Provide the (x, y) coordinate of the cell's center where the given text is located.  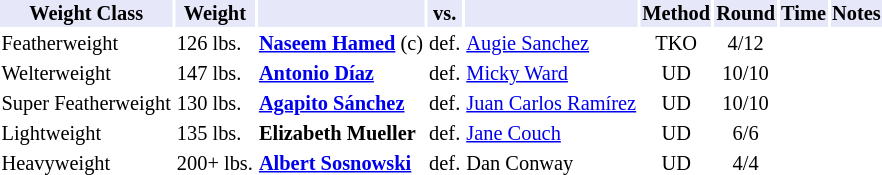
Weight Class (86, 14)
126 lbs. (214, 44)
Welterweight (86, 74)
Featherweight (86, 44)
Round (746, 14)
Method (676, 14)
Lightweight (86, 134)
Juan Carlos Ramírez (552, 104)
Micky Ward (552, 74)
TKO (676, 44)
Naseem Hamed (c) (340, 44)
vs. (445, 14)
135 lbs. (214, 134)
130 lbs. (214, 104)
Jane Couch (552, 134)
Super Featherweight (86, 104)
147 lbs. (214, 74)
Agapito Sánchez (340, 104)
Augie Sanchez (552, 44)
Elizabeth Mueller (340, 134)
Antonio Díaz (340, 74)
Time (804, 14)
4/12 (746, 44)
Weight (214, 14)
6/6 (746, 134)
